Find where the given text appears and provide that cell's center as [x, y] coordinate. 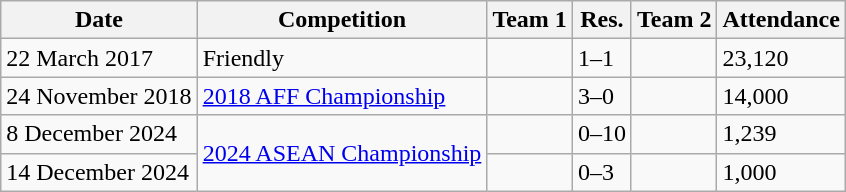
14,000 [781, 96]
Date [99, 20]
1–1 [602, 58]
Team 2 [674, 20]
2018 AFF Championship [342, 96]
Attendance [781, 20]
8 December 2024 [99, 134]
Friendly [342, 58]
0–10 [602, 134]
22 March 2017 [99, 58]
1,239 [781, 134]
Team 1 [530, 20]
3–0 [602, 96]
0–3 [602, 172]
1,000 [781, 172]
24 November 2018 [99, 96]
Competition [342, 20]
2024 ASEAN Championship [342, 153]
Res. [602, 20]
14 December 2024 [99, 172]
23,120 [781, 58]
